Capture the cell that displays the provided text and extract its [x, y] central coordinate. 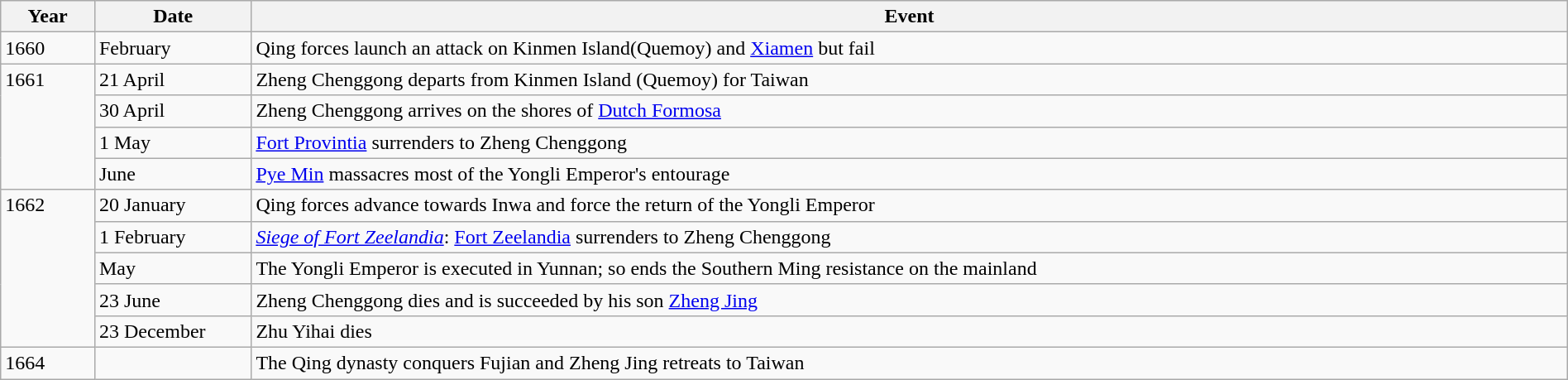
February [172, 48]
The Yongli Emperor is executed in Yunnan; so ends the Southern Ming resistance on the mainland [910, 268]
Zheng Chenggong departs from Kinmen Island (Quemoy) for Taiwan [910, 79]
21 April [172, 79]
23 December [172, 331]
1664 [48, 363]
Siege of Fort Zeelandia: Fort Zeelandia surrenders to Zheng Chenggong [910, 237]
1 February [172, 237]
June [172, 174]
Pye Min massacres most of the Yongli Emperor's entourage [910, 174]
Event [910, 17]
Qing forces advance towards Inwa and force the return of the Yongli Emperor [910, 205]
Zhu Yihai dies [910, 331]
30 April [172, 111]
23 June [172, 300]
20 January [172, 205]
Date [172, 17]
1660 [48, 48]
May [172, 268]
1662 [48, 268]
The Qing dynasty conquers Fujian and Zheng Jing retreats to Taiwan [910, 363]
Zheng Chenggong arrives on the shores of Dutch Formosa [910, 111]
Year [48, 17]
Zheng Chenggong dies and is succeeded by his son Zheng Jing [910, 300]
1661 [48, 127]
1 May [172, 142]
Qing forces launch an attack on Kinmen Island(Quemoy) and Xiamen but fail [910, 48]
Fort Provintia surrenders to Zheng Chenggong [910, 142]
